Identify which cell holds the provided text, then report its (X, Y) central coordinate. 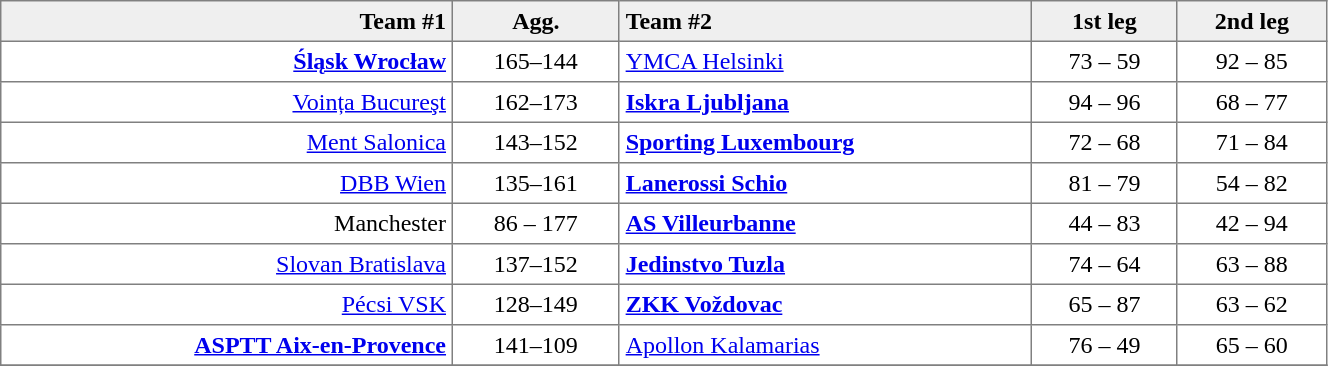
68 – 77 (1252, 102)
Manchester (227, 223)
44 – 83 (1105, 223)
ASPTT Aix-en-Provence (227, 345)
141–109 (536, 345)
1st leg (1105, 21)
143–152 (536, 142)
81 – 79 (1105, 183)
92 – 85 (1252, 61)
DBB Wien (227, 183)
Agg. (536, 21)
86 – 177 (536, 223)
94 – 96 (1105, 102)
137–152 (536, 264)
63 – 62 (1252, 304)
YMCA Helsinki (826, 61)
Sporting Luxembourg (826, 142)
42 – 94 (1252, 223)
Voința Bucureşt (227, 102)
Śląsk Wrocław (227, 61)
Team #2 (826, 21)
Jedinstvo Tuzla (826, 264)
73 – 59 (1105, 61)
71 – 84 (1252, 142)
Apollon Kalamarias (826, 345)
Ment Salonica (227, 142)
2nd leg (1252, 21)
74 – 64 (1105, 264)
76 – 49 (1105, 345)
63 – 88 (1252, 264)
54 – 82 (1252, 183)
72 – 68 (1105, 142)
Iskra Ljubljana (826, 102)
165–144 (536, 61)
65 – 87 (1105, 304)
Lanerossi Schio (826, 183)
162–173 (536, 102)
ZKK Voždovac (826, 304)
65 – 60 (1252, 345)
Team #1 (227, 21)
135–161 (536, 183)
Pécsi VSK (227, 304)
Slovan Bratislava (227, 264)
AS Villeurbanne (826, 223)
128–149 (536, 304)
